Detect which cell encompasses the target text, then output its [x, y] center coordinate. 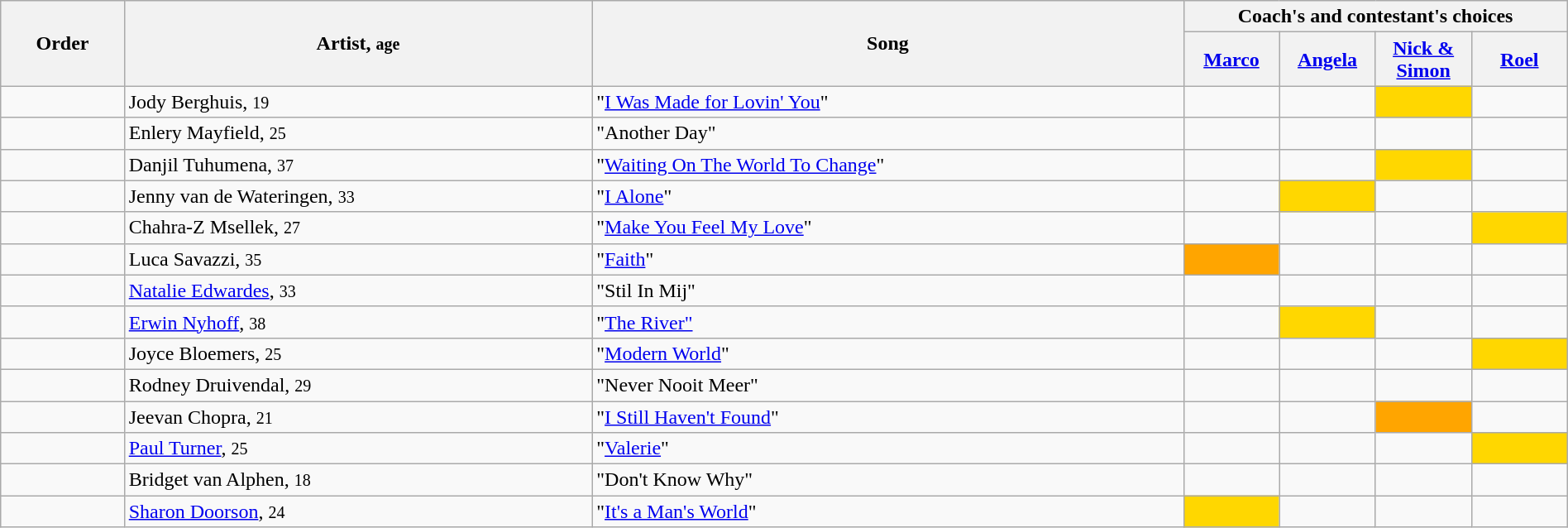
"Valerie" [888, 449]
Erwin Nyhoff, 38 [358, 322]
Enlery Mayfield, 25 [358, 133]
Artist, age [358, 43]
"The River" [888, 322]
"It's a Man's World" [888, 511]
"Faith" [888, 259]
Joyce Bloemers, 25 [358, 353]
Nick & Simon [1423, 60]
Song [888, 43]
"I Still Haven't Found" [888, 416]
"I Was Made for Lovin' You" [888, 102]
"Another Day" [888, 133]
Chahra-Z Msellek, 27 [358, 228]
Jenny van de Wateringen, 33 [358, 196]
"Don't Know Why" [888, 480]
"Modern World" [888, 353]
Roel [1519, 60]
Paul Turner, 25 [358, 449]
Danjil Tuhumena, 37 [358, 165]
"Make You Feel My Love" [888, 228]
Natalie Edwardes, 33 [358, 290]
"I Alone" [888, 196]
"Waiting On The World To Change" [888, 165]
Order [63, 43]
Coach's and contestant's choices [1375, 17]
"Never Nooit Meer" [888, 385]
"Stil In Mij" [888, 290]
Angela [1327, 60]
Bridget van Alphen, 18 [358, 480]
Jeevan Chopra, 21 [358, 416]
Luca Savazzi, 35 [358, 259]
Sharon Doorson, 24 [358, 511]
Marco [1231, 60]
Rodney Druivendal, 29 [358, 385]
Jody Berghuis, 19 [358, 102]
